Capture the cell that displays the provided text and extract its [X, Y] central coordinate. 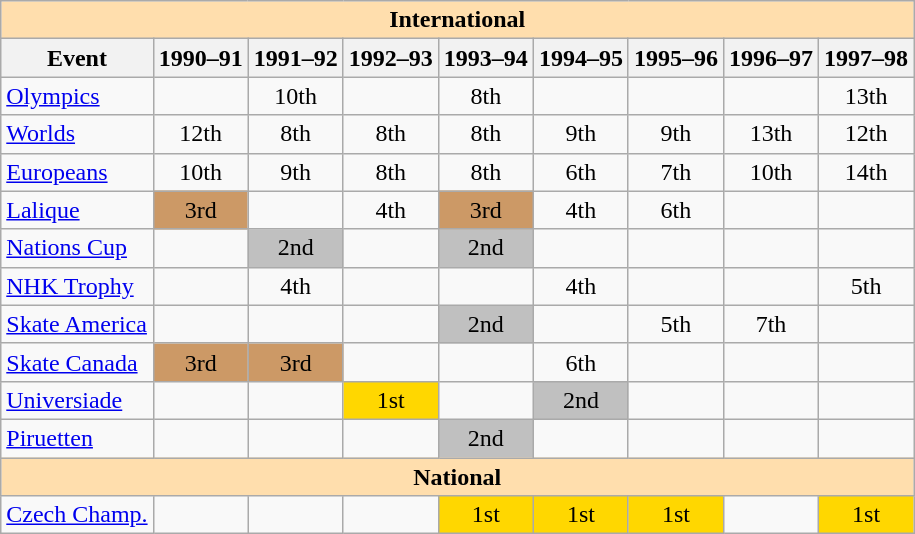
1995–96 [676, 58]
1992–93 [390, 58]
NHK Trophy [77, 286]
Olympics [77, 96]
14th [866, 172]
Piruetten [77, 438]
Event [77, 58]
Universiade [77, 400]
National [458, 477]
Skate America [77, 324]
Lalique [77, 210]
1997–98 [866, 58]
Skate Canada [77, 362]
1991–92 [296, 58]
International [458, 20]
Europeans [77, 172]
Czech Champ. [77, 515]
Worlds [77, 134]
1994–95 [580, 58]
1993–94 [486, 58]
Nations Cup [77, 248]
1996–97 [770, 58]
1990–91 [200, 58]
